Locate the cell with the specified text and output its (x, y) center coordinate. 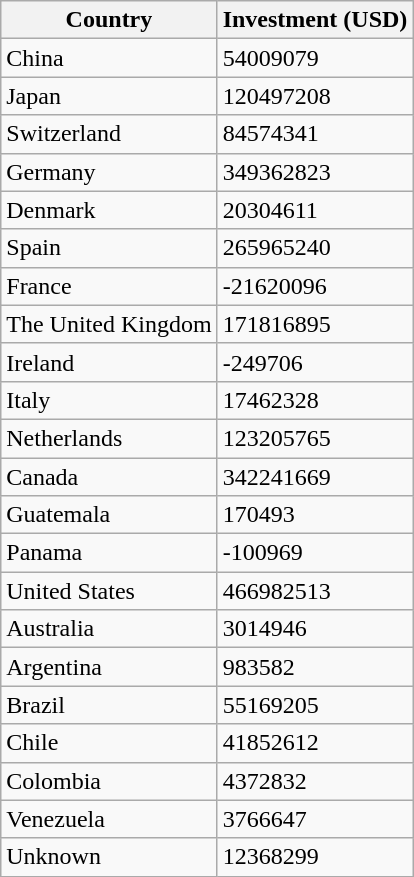
Argentina (109, 667)
-249706 (315, 362)
Venezuela (109, 819)
Switzerland (109, 134)
Canada (109, 477)
84574341 (315, 134)
Netherlands (109, 438)
12368299 (315, 857)
The United Kingdom (109, 324)
Ireland (109, 362)
171816895 (315, 324)
55169205 (315, 705)
Spain (109, 248)
France (109, 286)
17462328 (315, 400)
-100969 (315, 553)
China (109, 58)
Chile (109, 743)
United States (109, 591)
Italy (109, 400)
Australia (109, 629)
342241669 (315, 477)
Unknown (109, 857)
349362823 (315, 172)
123205765 (315, 438)
-21620096 (315, 286)
Panama (109, 553)
Country (109, 20)
41852612 (315, 743)
4372832 (315, 781)
170493 (315, 515)
Investment (USD) (315, 20)
3766647 (315, 819)
265965240 (315, 248)
120497208 (315, 96)
Colombia (109, 781)
3014946 (315, 629)
Guatemala (109, 515)
466982513 (315, 591)
Brazil (109, 705)
54009079 (315, 58)
Japan (109, 96)
Denmark (109, 210)
Germany (109, 172)
983582 (315, 667)
20304611 (315, 210)
